Return the (x, y) coordinate for the center point of the cell that contains the specified text.  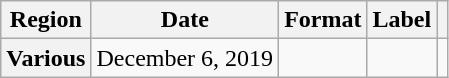
December 6, 2019 (185, 58)
Various (46, 58)
Format (323, 20)
Label (402, 20)
Date (185, 20)
Region (46, 20)
